For the text-containing cell, return its midpoint in (X, Y) coordinate format. 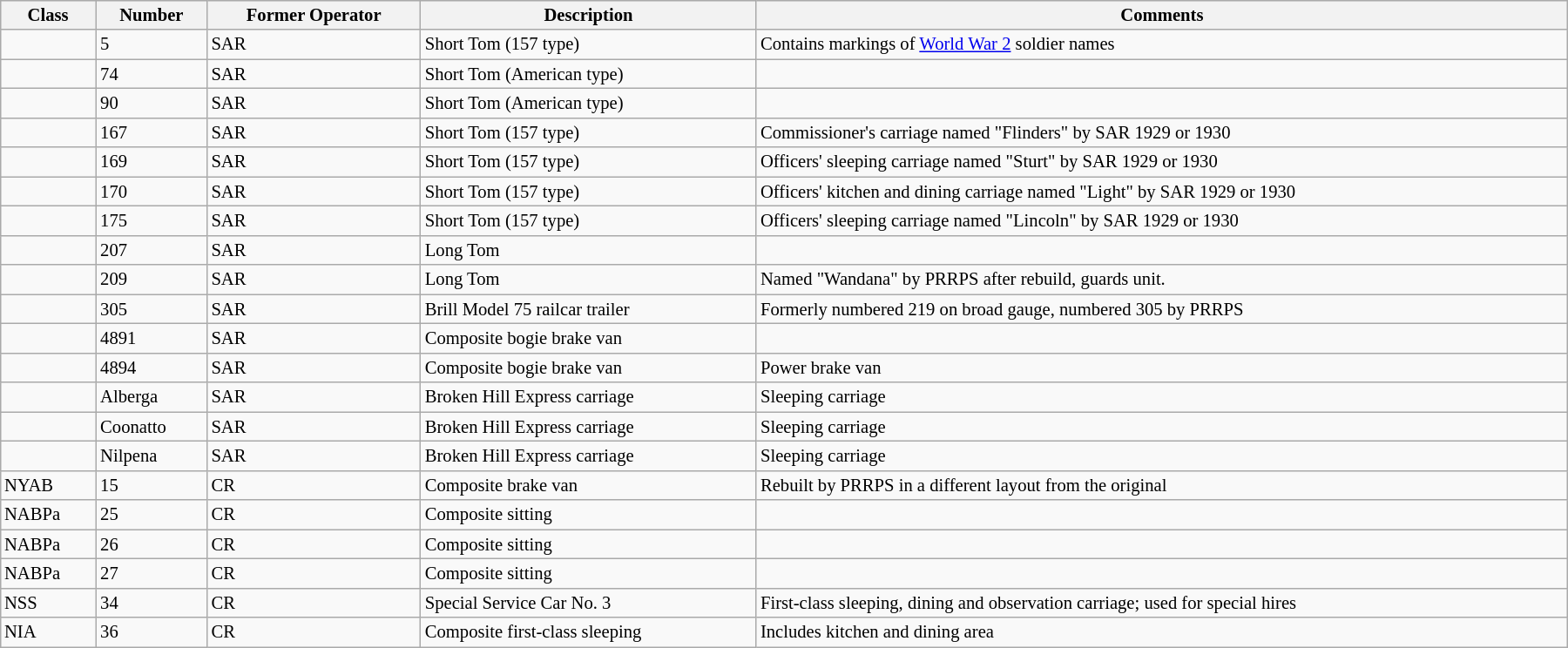
90 (152, 104)
Description (589, 15)
Brill Model 75 railcar trailer (589, 309)
Officers' kitchen and dining carriage named "Light" by SAR 1929 or 1930 (1162, 192)
209 (152, 280)
NSS (48, 603)
15 (152, 485)
74 (152, 74)
305 (152, 309)
Nilpena (152, 456)
26 (152, 544)
175 (152, 221)
Alberga (152, 397)
Named "Wandana" by PRRPS after rebuild, guards unit. (1162, 280)
Composite brake van (589, 485)
36 (152, 632)
169 (152, 162)
Comments (1162, 15)
Power brake van (1162, 368)
34 (152, 603)
Officers' sleeping carriage named "Sturt" by SAR 1929 or 1930 (1162, 162)
Rebuilt by PRRPS in a different layout from the original (1162, 485)
Coonatto (152, 427)
Composite first-class sleeping (589, 632)
Commissioner's carriage named "Flinders" by SAR 1929 or 1930 (1162, 132)
4891 (152, 339)
207 (152, 250)
First-class sleeping, dining and observation carriage; used for special hires (1162, 603)
Officers' sleeping carriage named "Lincoln" by SAR 1929 or 1930 (1162, 221)
167 (152, 132)
Formerly numbered 219 on broad gauge, numbered 305 by PRRPS (1162, 309)
NYAB (48, 485)
Former Operator (314, 15)
4894 (152, 368)
NIA (48, 632)
25 (152, 515)
5 (152, 44)
Number (152, 15)
Special Service Car No. 3 (589, 603)
170 (152, 192)
Class (48, 15)
Includes kitchen and dining area (1162, 632)
27 (152, 574)
Contains markings of World War 2 soldier names (1162, 44)
